Provide the (X, Y) coordinate of the cell's center where the given text is located.  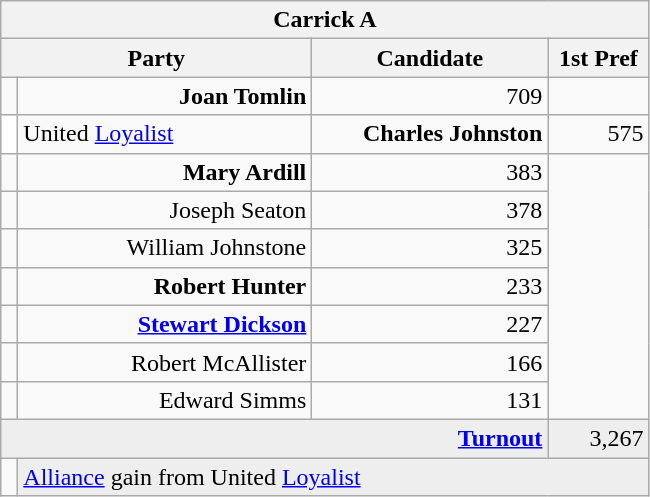
Alliance gain from United Loyalist (334, 477)
Carrick A (325, 20)
Stewart Dickson (165, 324)
325 (430, 248)
3,267 (598, 438)
Mary Ardill (165, 172)
378 (430, 210)
Candidate (430, 58)
Charles Johnston (430, 134)
575 (598, 134)
131 (430, 400)
Robert Hunter (165, 286)
709 (430, 96)
Turnout (274, 438)
United Loyalist (165, 134)
William Johnstone (165, 248)
Joseph Seaton (165, 210)
Party (156, 58)
Robert McAllister (165, 362)
383 (430, 172)
Edward Simms (165, 400)
1st Pref (598, 58)
227 (430, 324)
166 (430, 362)
Joan Tomlin (165, 96)
233 (430, 286)
